Pinpoint the cell where the given text exists, returning its [X, Y] midpoint coordinate. 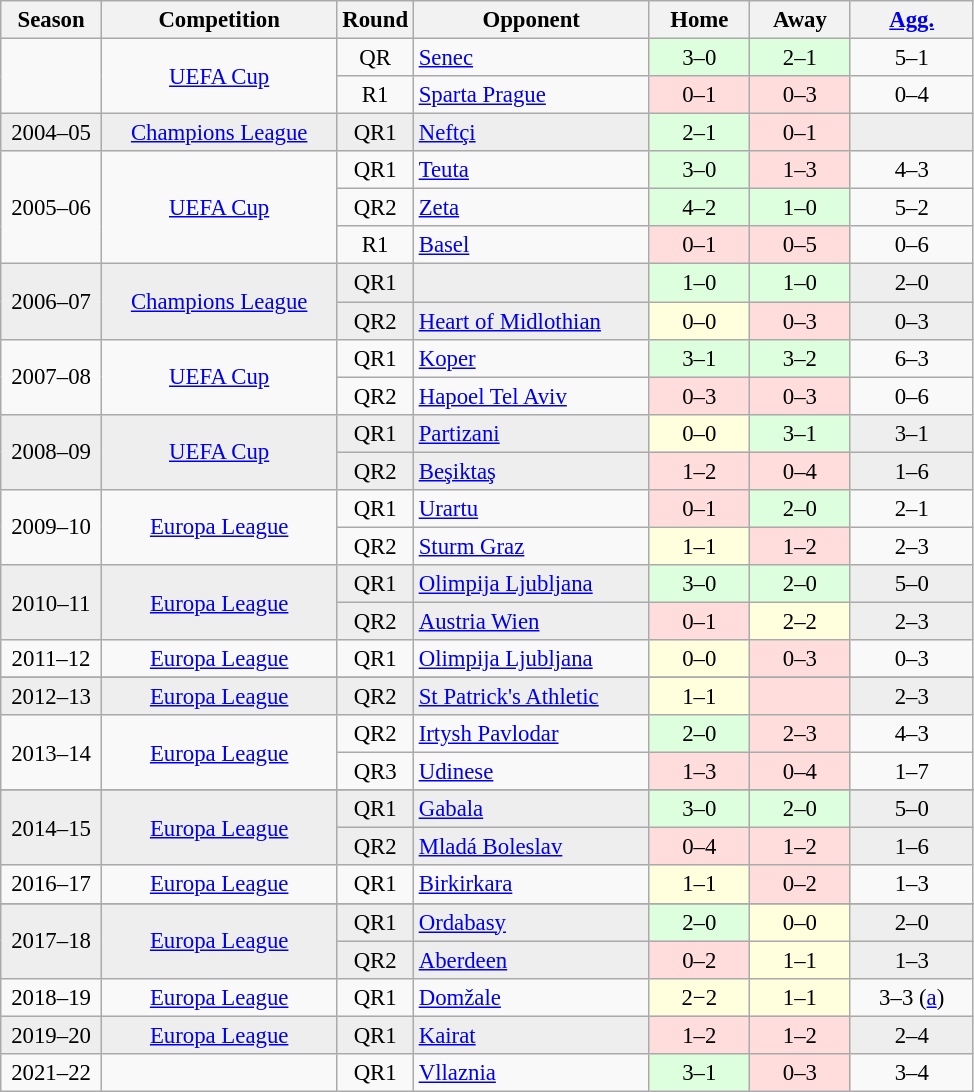
2019–20 [52, 1035]
2021–22 [52, 1073]
Zeta [531, 208]
2014–15 [52, 828]
Austria Wien [531, 621]
5–1 [912, 58]
3–2 [800, 358]
0–5 [800, 245]
Away [800, 20]
Season [52, 20]
Opponent [531, 20]
Hapoel Tel Aviv [531, 396]
6–3 [912, 358]
2018–19 [52, 997]
Partizani [531, 433]
Aberdeen [531, 960]
Gabala [531, 809]
QR [375, 58]
2005–06 [52, 208]
2011–12 [52, 659]
Koper [531, 358]
Heart of Midlothian [531, 321]
Teuta [531, 170]
5–2 [912, 208]
Beşiktaş [531, 471]
2012–13 [52, 697]
Birkirkara [531, 885]
2007–08 [52, 376]
2013–14 [52, 752]
Neftçi [531, 133]
2016–17 [52, 885]
Ordabasy [531, 922]
St Patrick's Athletic [531, 697]
2009–10 [52, 528]
Home [700, 20]
2–2 [800, 621]
Vllaznia [531, 1073]
2–4 [912, 1035]
2017–18 [52, 940]
Mladá Boleslav [531, 847]
QR3 [375, 772]
2006–07 [52, 302]
Sparta Prague [531, 95]
Domžale [531, 997]
Agg. [912, 20]
Competition [219, 20]
Senec [531, 58]
2004–05 [52, 133]
Basel [531, 245]
Udinese [531, 772]
2−2 [700, 997]
Urartu [531, 509]
4–2 [700, 208]
Round [375, 20]
Kairat [531, 1035]
3–4 [912, 1073]
1–7 [912, 772]
Sturm Graz [531, 546]
Irtysh Pavlodar [531, 734]
2008–09 [52, 452]
2010–11 [52, 602]
3–3 (a) [912, 997]
